Output the [x, y] coordinate of the center of the cell containing the given text.  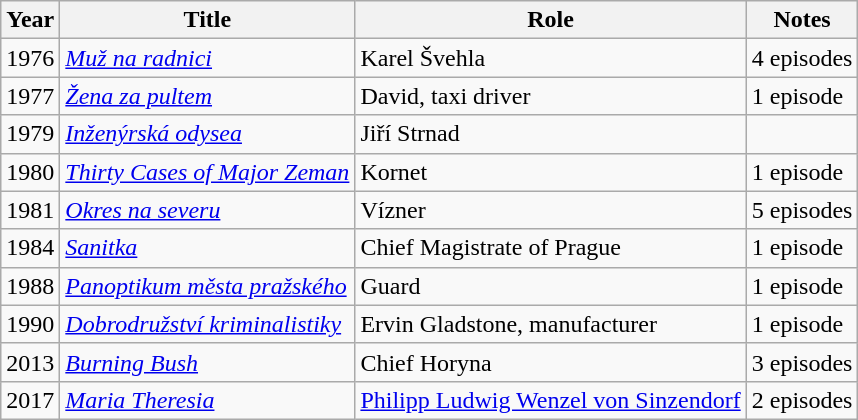
Karel Švehla [550, 58]
Panoptikum města pražského [208, 286]
1976 [30, 58]
Muž na radnici [208, 58]
2013 [30, 362]
Sanitka [208, 248]
1990 [30, 324]
Okres na severu [208, 210]
Philipp Ludwig Wenzel von Sinzendorf [550, 400]
1981 [30, 210]
Dobrodružství kriminalistiky [208, 324]
2017 [30, 400]
Kornet [550, 172]
Jiří Strnad [550, 134]
Title [208, 20]
David, taxi driver [550, 96]
Maria Theresia [208, 400]
3 episodes [802, 362]
Guard [550, 286]
Role [550, 20]
Year [30, 20]
Notes [802, 20]
1984 [30, 248]
Burning Bush [208, 362]
Vízner [550, 210]
1980 [30, 172]
Chief Horyna [550, 362]
1988 [30, 286]
1977 [30, 96]
Chief Magistrate of Prague [550, 248]
Thirty Cases of Major Zeman [208, 172]
5 episodes [802, 210]
4 episodes [802, 58]
Ervin Gladstone, manufacturer [550, 324]
1979 [30, 134]
Inženýrská odysea [208, 134]
2 episodes [802, 400]
Žena za pultem [208, 96]
